Extract the [X, Y] coordinate from the center of the cell holding the provided text.  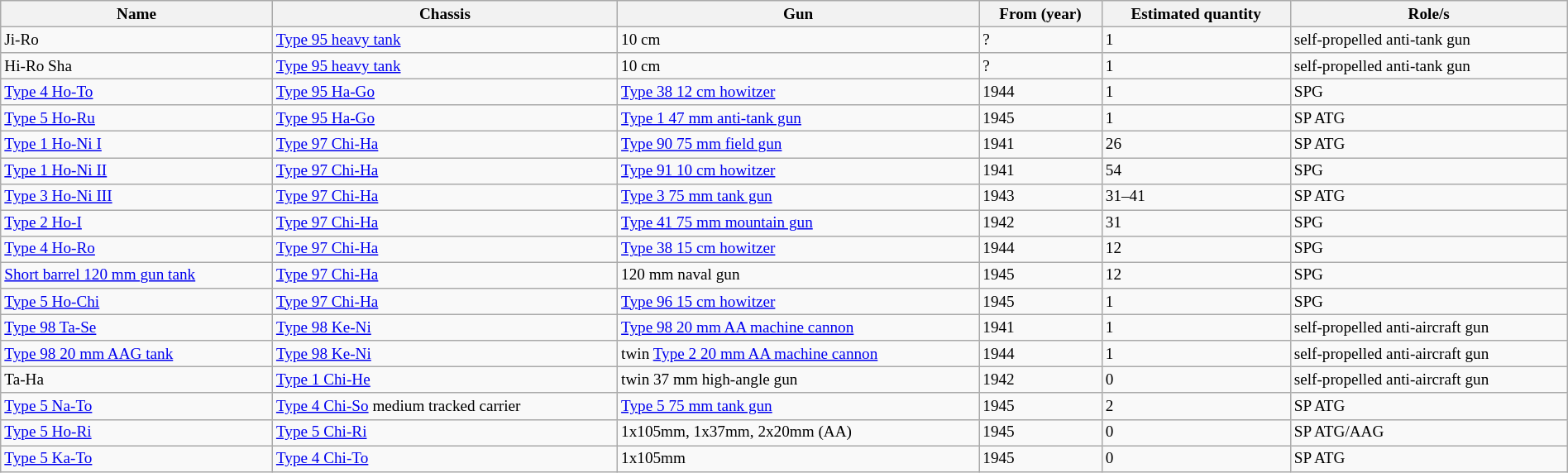
Estimated quantity [1196, 14]
Type 98 20 mm AA machine cannon [799, 327]
31 [1196, 223]
Hi-Ro Sha [137, 66]
Ji-Ro [137, 40]
1x105mm [799, 458]
Type 41 75 mm mountain gun [799, 223]
Short barrel 120 mm gun tank [137, 275]
Type 4 Chi-So medium tracked carrier [445, 406]
Type 1 Ho-Ni I [137, 145]
Type 5 Ho-Ri [137, 432]
Type 1 47 mm anti-tank gun [799, 118]
Name [137, 14]
Type 5 Ka-To [137, 458]
Type 38 12 cm howitzer [799, 92]
Role/s [1429, 14]
Type 38 15 cm howitzer [799, 249]
Type 3 75 mm tank gun [799, 197]
Type 4 Ho-To [137, 92]
31–41 [1196, 197]
twin 37 mm high-angle gun [799, 380]
Type 5 Ho-Ru [137, 118]
1943 [1040, 197]
Type 98 Ta-Se [137, 327]
Type 2 Ho-I [137, 223]
Type 91 10 cm howitzer [799, 170]
Gun [799, 14]
Type 4 Chi-To [445, 458]
SP ATG/AAG [1429, 432]
54 [1196, 170]
Type 1 Ho-Ni II [137, 170]
Type 5 Chi-Ri [445, 432]
Type 5 Ho-Chi [137, 302]
Type 5 Na-To [137, 406]
Type 4 Ho-Ro [137, 249]
Type 98 20 mm AAG tank [137, 354]
Chassis [445, 14]
From (year) [1040, 14]
1x105mm, 1x37mm, 2x20mm (AA) [799, 432]
Type 5 75 mm tank gun [799, 406]
Type 90 75 mm field gun [799, 145]
twin Type 2 20 mm AA machine cannon [799, 354]
26 [1196, 145]
120 mm naval gun [799, 275]
Ta-Ha [137, 380]
Type 3 Ho-Ni III [137, 197]
2 [1196, 406]
Type 1 Chi-He [445, 380]
Type 96 15 cm howitzer [799, 302]
